Identify which cell holds the provided text, then report its (x, y) central coordinate. 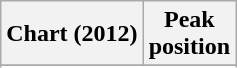
Chart (2012) (72, 34)
Peakposition (189, 34)
